Locate the cell with the specified text and output its [X, Y] center coordinate. 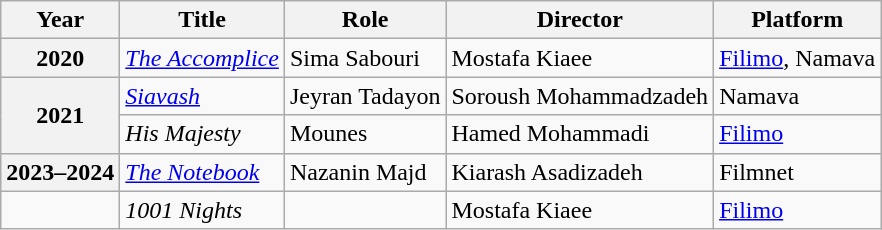
Jeyran Tadayon [365, 96]
Mounes [365, 134]
Director [580, 20]
Siavash [202, 96]
Hamed Mohammadi [580, 134]
1001 Nights [202, 210]
Soroush Mohammadzadeh [580, 96]
Platform [798, 20]
Kiarash Asadizadeh [580, 172]
2023–2024 [60, 172]
His Majesty [202, 134]
Nazanin Majd [365, 172]
Namava [798, 96]
The Accomplice [202, 58]
Year [60, 20]
Filmnet [798, 172]
2021 [60, 115]
Title [202, 20]
The Notebook [202, 172]
Filimo, Namava [798, 58]
2020 [60, 58]
Role [365, 20]
Sima Sabouri [365, 58]
